Capture the cell that displays the provided text and extract its (x, y) central coordinate. 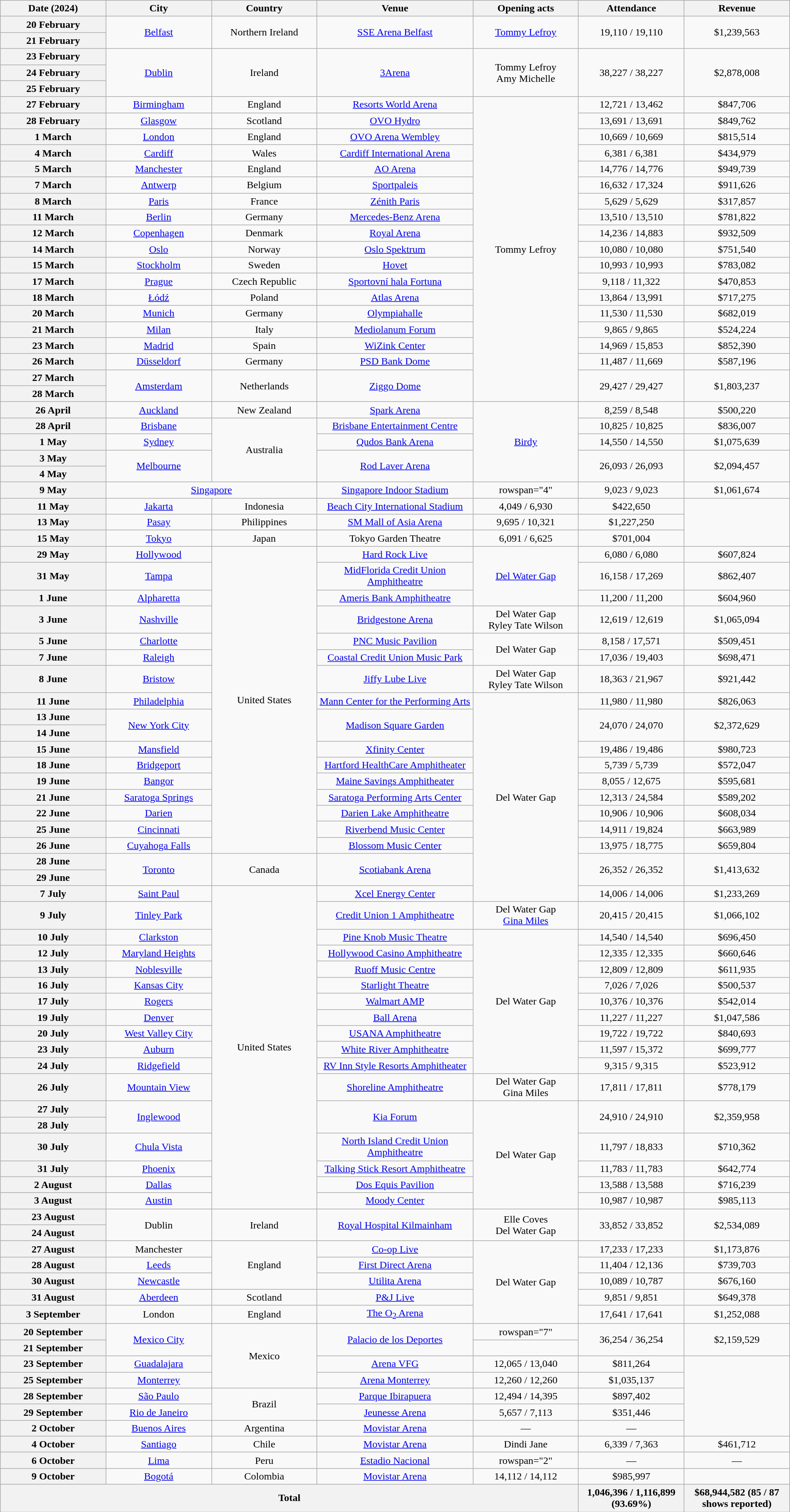
Northern Ireland (264, 32)
PNC Music Pavilion (395, 641)
19,110 / 19,110 (631, 32)
Bristow (159, 679)
Hartford HealthCare Amphitheater (395, 765)
26 April (53, 410)
14,540 / 14,540 (631, 937)
$500,537 (737, 985)
New Zealand (264, 410)
Auburn (159, 1050)
Chula Vista (159, 1147)
7 July (53, 894)
12,260 / 12,260 (526, 1380)
26 July (53, 1088)
20 March (53, 313)
13,691 / 13,691 (631, 121)
Philadelphia (159, 701)
18 March (53, 297)
Ruoff Music Centre (395, 969)
Credit Union 1 Amphitheatre (395, 915)
22 June (53, 813)
25 February (53, 89)
$1,227,250 (631, 522)
Netherlands (264, 386)
31 August (53, 1297)
Cardiff (159, 153)
29 June (53, 877)
$660,646 (737, 953)
11,597 / 15,372 (631, 1050)
$595,681 (737, 781)
25 September (53, 1380)
$509,451 (737, 641)
$717,275 (737, 297)
Auckland (159, 410)
$1,413,632 (737, 869)
Indonesia (264, 506)
$2,359,958 (737, 1117)
Santiago (159, 1444)
SM Mall of Asia Arena (395, 522)
Jiffy Lube Live (395, 679)
$783,082 (737, 265)
Mansfield (159, 749)
Milan (159, 329)
Glasgow (159, 121)
Bridgeport (159, 765)
$607,824 (737, 554)
10,376 / 10,376 (631, 1001)
First Direct Arena (395, 1265)
24,070 / 24,070 (631, 725)
$659,804 (737, 845)
$811,264 (631, 1364)
Atlas Arena (395, 297)
Copenhagen (159, 233)
Singapore Indoor Stadium (395, 490)
$642,774 (737, 1169)
$676,160 (737, 1281)
10,987 / 10,987 (631, 1201)
$1,047,586 (737, 1017)
Venue (395, 8)
Sweden (264, 265)
$985,113 (737, 1201)
Madison Square Garden (395, 725)
11,797 / 18,833 (631, 1147)
Blossom Music Center (395, 845)
$1,233,269 (737, 894)
$699,777 (737, 1050)
$2,372,629 (737, 725)
9 October (53, 1476)
Leeds (159, 1265)
MidFlorida Credit Union Amphitheatre (395, 576)
$604,960 (737, 598)
Jeunesse Arena (395, 1412)
28 March (53, 394)
9 May (53, 490)
Oslo (159, 249)
27 August (53, 1249)
Dos Equis Pavilion (395, 1185)
12,065 / 13,040 (526, 1364)
Saint Paul (159, 894)
Xfinity Center (395, 749)
8 March (53, 201)
29 September (53, 1412)
Sportpaleis (395, 185)
28 July (53, 1125)
23 March (53, 346)
13,510 / 13,510 (631, 217)
Beach City International Stadium (395, 506)
6 October (53, 1460)
Starlight Theatre (395, 985)
25 June (53, 829)
$587,196 (737, 362)
10,906 / 10,906 (631, 813)
Shoreline Amphitheatre (395, 1088)
$589,202 (737, 797)
$470,853 (737, 281)
20 September (53, 1332)
Birmingham (159, 105)
$911,626 (737, 185)
3Arena (395, 73)
$840,693 (737, 1034)
3 June (53, 619)
26,093 / 26,093 (631, 466)
$317,857 (737, 201)
Tokyo Garden Theatre (395, 538)
4 March (53, 153)
9,023 / 9,023 (631, 490)
PSD Bank Dome (395, 362)
Ball Arena (395, 1017)
Philippines (264, 522)
17,811 / 17,811 (631, 1088)
Madrid (159, 346)
Coastal Credit Union Music Park (395, 657)
13,975 / 18,775 (631, 845)
Guadalajara (159, 1364)
2 October (53, 1428)
Noblesville (159, 969)
$836,007 (737, 426)
Tokyo (159, 538)
7 March (53, 185)
19 June (53, 781)
Colombia (264, 1476)
Bogotá (159, 1476)
11,404 / 12,136 (631, 1265)
$682,019 (737, 313)
Canada (264, 869)
$1,075,639 (737, 442)
16 July (53, 985)
14,776 / 14,776 (631, 169)
Austin (159, 1201)
15 March (53, 265)
11 March (53, 217)
13 May (53, 522)
9 July (53, 915)
New York City (159, 725)
28 June (53, 861)
Poland (264, 297)
White River Amphitheatre (395, 1050)
11,200 / 11,200 (631, 598)
30 August (53, 1281)
21 March (53, 329)
Nashville (159, 619)
11,487 / 11,669 (631, 362)
$701,004 (631, 538)
rowspan="7" (526, 1332)
$1,066,102 (737, 915)
10 July (53, 937)
11,783 / 11,783 (631, 1169)
$847,706 (737, 105)
13 July (53, 969)
Charlotte (159, 641)
Munich (159, 313)
27 July (53, 1109)
12 March (53, 233)
Walmart AMP (395, 1001)
14,112 / 14,112 (526, 1476)
4 October (53, 1444)
38,227 / 38,227 (631, 73)
$751,540 (737, 249)
Total (289, 1498)
$949,739 (737, 169)
11 May (53, 506)
Mercedes-Benz Arena (395, 217)
$862,407 (737, 576)
Zénith Paris (395, 201)
Scotiabank Arena (395, 869)
13,588 / 13,588 (631, 1185)
Norway (264, 249)
Stockholm (159, 265)
12 July (53, 953)
$422,650 (631, 506)
Sydney (159, 442)
$2,878,008 (737, 73)
14,969 / 15,853 (631, 346)
20 February (53, 24)
City (159, 8)
13,864 / 13,991 (631, 297)
$781,822 (737, 217)
28 February (53, 121)
$696,450 (737, 937)
3 August (53, 1201)
WiZink Center (395, 346)
Darien (159, 813)
Ameris Bank Amphitheatre (395, 598)
23 February (53, 57)
12,721 / 13,462 (631, 105)
Jakarta (159, 506)
17,036 / 19,403 (631, 657)
Talking Stick Resort Amphitheatre (395, 1169)
6,339 / 7,363 (631, 1444)
$649,378 (737, 1297)
5,629 / 5,629 (631, 201)
$932,509 (737, 233)
10,080 / 10,080 (631, 249)
8,055 / 12,675 (631, 781)
15 May (53, 538)
$985,997 (631, 1476)
Argentina (264, 1428)
$716,239 (737, 1185)
14,236 / 14,883 (631, 233)
Peru (264, 1460)
Darien Lake Amphitheatre (395, 813)
Elle CovesDel Water Gap (526, 1225)
12,809 / 12,809 (631, 969)
10,089 / 10,787 (631, 1281)
Mediolanum Forum (395, 329)
Arena VFG (395, 1364)
$921,442 (737, 679)
$663,989 (737, 829)
2 August (53, 1185)
12,313 / 24,584 (631, 797)
Amsterdam (159, 386)
$611,935 (737, 969)
1,046,396 / 1,116,899 (93.69%) (631, 1498)
RV Inn Style Resorts Amphitheater (395, 1066)
24 February (53, 73)
21 June (53, 797)
$434,979 (737, 153)
rowspan="2" (526, 1460)
23 September (53, 1364)
26 June (53, 845)
Australia (264, 450)
Tinley Park (159, 915)
20 July (53, 1034)
$897,402 (631, 1396)
Tampa (159, 576)
$1,061,674 (737, 490)
P&J Live (395, 1297)
Bangor (159, 781)
Hovet (395, 265)
AO Arena (395, 169)
17 March (53, 281)
$572,047 (737, 765)
Riverbend Music Center (395, 829)
9,695 / 10,321 (526, 522)
Hollywood (159, 554)
11,227 / 11,227 (631, 1017)
1 May (53, 442)
Maryland Heights (159, 953)
Oslo Spektrum (395, 249)
Lima (159, 1460)
Tommy Lefroy Amy Michelle (526, 73)
$68,944,582 (85 / 87 shows reported) (737, 1498)
Ridgefield (159, 1066)
Buenos Aires (159, 1428)
Paris (159, 201)
Wales (264, 153)
Xcel Energy Center (395, 894)
24,910 / 24,910 (631, 1117)
24 July (53, 1066)
rowspan="4" (526, 490)
Belfast (159, 32)
West Valley City (159, 1034)
Chile (264, 1444)
$852,390 (737, 346)
29,427 / 29,427 (631, 386)
Denver (159, 1017)
23 July (53, 1050)
Toronto (159, 869)
14 March (53, 249)
Berlin (159, 217)
10,993 / 10,993 (631, 265)
$1,252,088 (737, 1315)
São Paulo (159, 1396)
Ziggo Dome (395, 386)
Spark Arena (395, 410)
6,381 / 6,381 (631, 153)
Palacio de los Deportes (395, 1340)
10,825 / 10,825 (631, 426)
Dindi Jane (526, 1444)
Co-op Live (395, 1249)
Kansas City (159, 985)
North Island Credit Union Amphitheatre (395, 1147)
Saratoga Performing Arts Center (395, 797)
14,550 / 14,550 (631, 442)
$523,912 (737, 1066)
The O2 Arena (395, 1315)
17 July (53, 1001)
Czech Republic (264, 281)
$2,534,089 (737, 1225)
16,632 / 17,324 (631, 185)
OVO Hydro (395, 121)
Cuyahoga Falls (159, 845)
9,851 / 9,851 (631, 1297)
Cincinnati (159, 829)
8,259 / 8,548 (631, 410)
$710,362 (737, 1147)
$1,035,137 (631, 1380)
9,865 / 9,865 (631, 329)
Belgium (264, 185)
26,352 / 26,352 (631, 869)
Cardiff International Arena (395, 153)
$351,446 (631, 1412)
12,494 / 14,395 (526, 1396)
19 July (53, 1017)
Parque Ibirapuera (395, 1396)
Olympiahalle (395, 313)
5 March (53, 169)
5,739 / 5,739 (631, 765)
Revenue (737, 8)
7 June (53, 657)
Estadio Nacional (395, 1460)
Melbourne (159, 466)
Qudos Bank Arena (395, 442)
18,363 / 21,967 (631, 679)
14,911 / 19,824 (631, 829)
31 July (53, 1169)
26 March (53, 362)
$1,173,876 (737, 1249)
$608,034 (737, 813)
Italy (264, 329)
$698,471 (737, 657)
Raleigh (159, 657)
Newcastle (159, 1281)
Mountain View (159, 1088)
Düsseldorf (159, 362)
7,026 / 7,026 (631, 985)
33,852 / 33,852 (631, 1225)
3 September (53, 1315)
Bridgestone Arena (395, 619)
$980,723 (737, 749)
$826,063 (737, 701)
France (264, 201)
15 June (53, 749)
18 June (53, 765)
Japan (264, 538)
$461,712 (737, 1444)
Monterrey (159, 1380)
1 June (53, 598)
$739,703 (737, 1265)
Pine Knob Music Theatre (395, 937)
14,006 / 14,006 (631, 894)
1 March (53, 137)
4 May (53, 474)
Spain (264, 346)
6,080 / 6,080 (631, 554)
11,980 / 11,980 (631, 701)
28 April (53, 426)
13 June (53, 717)
$524,224 (737, 329)
Inglewood (159, 1117)
USANA Amphitheatre (395, 1034)
17,233 / 17,233 (631, 1249)
$1,803,237 (737, 386)
$542,014 (737, 1001)
Attendance (631, 8)
6,091 / 6,625 (526, 538)
Mexico (264, 1356)
Hard Rock Live (395, 554)
Hollywood Casino Amphitheatre (395, 953)
23 August (53, 1217)
28 August (53, 1265)
14 June (53, 733)
12,335 / 12,335 (631, 953)
Brisbane (159, 426)
27 February (53, 105)
20,415 / 20,415 (631, 915)
Mexico City (159, 1340)
Sportovní hala Fortuna (395, 281)
Arena Monterrey (395, 1380)
9,315 / 9,315 (631, 1066)
$1,239,563 (737, 32)
Clarkston (159, 937)
Aberdeen (159, 1297)
28 September (53, 1396)
Phoenix (159, 1169)
5 June (53, 641)
12,619 / 12,619 (631, 619)
Maine Savings Amphitheater (395, 781)
SSE Arena Belfast (395, 32)
$778,179 (737, 1088)
Resorts World Arena (395, 105)
Antwerp (159, 185)
Denmark (264, 233)
Pasay (159, 522)
9,118 / 11,322 (631, 281)
Kia Forum (395, 1117)
Brazil (264, 1404)
5,657 / 7,113 (526, 1412)
Mann Center for the Performing Arts (395, 701)
29 May (53, 554)
Rogers (159, 1001)
$815,514 (737, 137)
Alpharetta (159, 598)
Brisbane Entertainment Centre (395, 426)
27 March (53, 378)
$2,094,457 (737, 466)
11,530 / 11,530 (631, 313)
Opening acts (526, 8)
$500,220 (737, 410)
Date (2024) (53, 8)
Birdy (526, 442)
8 June (53, 679)
21 September (53, 1348)
Prague (159, 281)
19,486 / 19,486 (631, 749)
$1,065,094 (737, 619)
Rio de Janeiro (159, 1412)
Singapore (211, 490)
3 May (53, 458)
8,158 / 17,571 (631, 641)
21 February (53, 40)
Royal Arena (395, 233)
Dallas (159, 1185)
36,254 / 36,254 (631, 1340)
24 August (53, 1233)
4,049 / 6,930 (526, 506)
16,158 / 17,269 (631, 576)
$849,762 (737, 121)
17,641 / 17,641 (631, 1315)
Rod Laver Arena (395, 466)
Saratoga Springs (159, 797)
10,669 / 10,669 (631, 137)
Royal Hospital Kilmainham (395, 1225)
Łódź (159, 297)
Moody Center (395, 1201)
OVO Arena Wembley (395, 137)
Country (264, 8)
31 May (53, 576)
Utilita Arena (395, 1281)
$2,159,529 (737, 1340)
19,722 / 19,722 (631, 1034)
11 June (53, 701)
30 July (53, 1147)
